Find where the given text appears and provide that cell's center as (X, Y) coordinate. 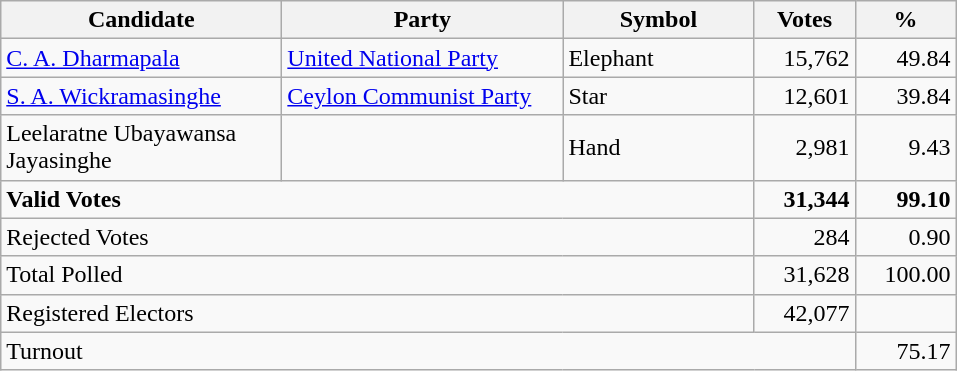
284 (804, 237)
Votes (804, 20)
31,344 (804, 199)
Symbol (658, 20)
Valid Votes (378, 199)
United National Party (422, 58)
99.10 (906, 199)
Hand (658, 148)
Party (422, 20)
2,981 (804, 148)
100.00 (906, 275)
12,601 (804, 96)
42,077 (804, 313)
9.43 (906, 148)
Star (658, 96)
Turnout (428, 351)
Registered Electors (378, 313)
Candidate (142, 20)
Leelaratne Ubayawansa Jayasinghe (142, 148)
Total Polled (378, 275)
Rejected Votes (378, 237)
39.84 (906, 96)
S. A. Wickramasinghe (142, 96)
Elephant (658, 58)
15,762 (804, 58)
75.17 (906, 351)
0.90 (906, 237)
% (906, 20)
Ceylon Communist Party (422, 96)
C. A. Dharmapala (142, 58)
49.84 (906, 58)
31,628 (804, 275)
